Locate the cell with the specified text and output its (x, y) center coordinate. 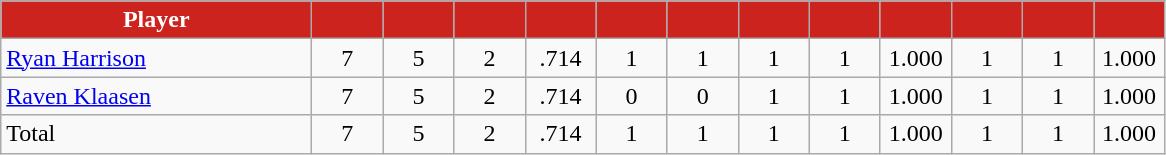
Player (156, 20)
Ryan Harrison (156, 58)
Raven Klaasen (156, 96)
Total (156, 134)
